From the cell containing the given text, extract its center point as (x, y) coordinate. 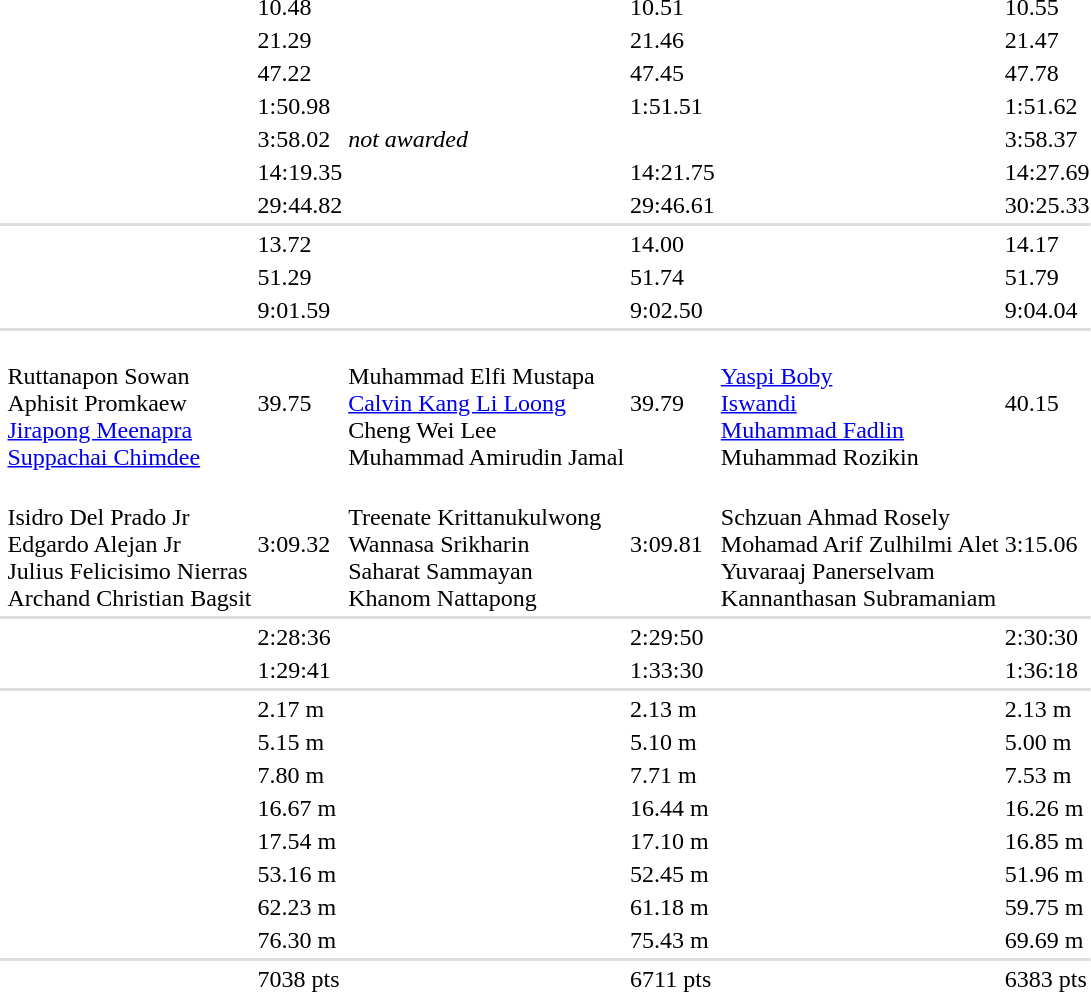
3:15.06 (1047, 544)
1:51.51 (673, 106)
Muhammad Elfi Mustapa Calvin Kang Li LoongCheng Wei LeeMuhammad Amirudin Jamal (486, 403)
51.79 (1047, 277)
51.96 m (1047, 874)
17.54 m (300, 841)
21.46 (673, 40)
29:46.61 (673, 205)
Treenate KrittanukulwongWannasa SrikharinSaharat SammayanKhanom Nattapong (486, 544)
29:44.82 (300, 205)
69.69 m (1047, 940)
Isidro Del Prado JrEdgardo Alejan JrJulius Felicisimo NierrasArchand Christian Bagsit (130, 544)
16.44 m (673, 808)
39.79 (673, 403)
14.00 (673, 244)
62.23 m (300, 907)
7.53 m (1047, 775)
40.15 (1047, 403)
9:01.59 (300, 310)
3:09.32 (300, 544)
9:04.04 (1047, 310)
1:36:18 (1047, 670)
7.80 m (300, 775)
5.15 m (300, 742)
2:28:36 (300, 637)
14.17 (1047, 244)
Ruttanapon SowanAphisit PromkaewJirapong MeenapraSuppachai Chimdee (130, 403)
51.29 (300, 277)
14:19.35 (300, 172)
2:29:50 (673, 637)
14:27.69 (1047, 172)
76.30 m (300, 940)
1:33:30 (673, 670)
47.22 (300, 73)
2:30:30 (1047, 637)
21.47 (1047, 40)
13.72 (300, 244)
Schzuan Ahmad RoselyMohamad Arif Zulhilmi AletYuvaraaj PanerselvamKannanthasan Subramaniam (860, 544)
1:29:41 (300, 670)
21.29 (300, 40)
7.71 m (673, 775)
3:58.02 (300, 139)
30:25.33 (1047, 205)
5.10 m (673, 742)
1:51.62 (1047, 106)
9:02.50 (673, 310)
47.78 (1047, 73)
61.18 m (673, 907)
16.85 m (1047, 841)
5.00 m (1047, 742)
3:09.81 (673, 544)
3:58.37 (1047, 139)
59.75 m (1047, 907)
75.43 m (673, 940)
39.75 (300, 403)
52.45 m (673, 874)
17.10 m (673, 841)
16.26 m (1047, 808)
2.17 m (300, 709)
Yaspi BobyIswandiMuhammad FadlinMuhammad Rozikin (860, 403)
1:50.98 (300, 106)
53.16 m (300, 874)
47.45 (673, 73)
16.67 m (300, 808)
51.74 (673, 277)
not awarded (486, 139)
14:21.75 (673, 172)
